Extract the [X, Y] coordinate from the center of the cell holding the provided text.  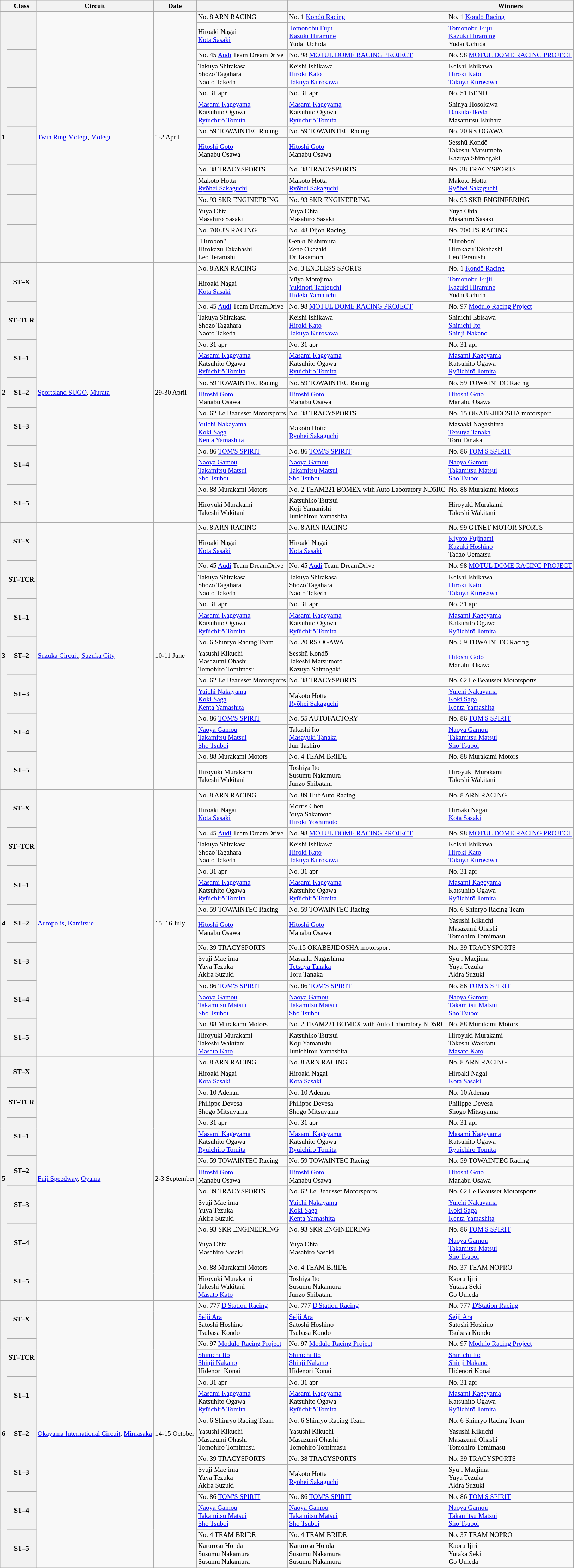
Circuit [94, 6]
No. 99 GTNET MOTOR SPORTS [511, 528]
Takashi Ito Masayuki Tanaka Jun Tashiro [367, 738]
1 [4, 137]
Winners [511, 6]
Kiyoto Fujinami Kazuki Hoshino Tadao Uematsu [511, 547]
No. 55 AUTOFACTORY [367, 719]
6 [4, 1434]
5 [4, 1179]
2-3 September [175, 1179]
Suzuka Circuit, Suzuka City [94, 656]
15–16 July [175, 923]
No. 51 BEND [511, 93]
10-11 June [175, 656]
Date [175, 6]
1-2 April [175, 137]
4 [4, 923]
Okayama International Circuit, Mimasaka [94, 1434]
Twin Ring Motegi, Motegi [94, 137]
Autopolis, Kamitsue [94, 923]
Genki Nishimura Zene Okazaki Dr.Takamori [367, 250]
Shinichi Ebisawa Shinichi Ito Shinji Nakano [511, 326]
Class [22, 6]
Masami Kageyama Katsuhito Ogawa Ryuichiro Tomita [367, 364]
29-30 April [175, 392]
2 [4, 392]
No. 89 HubAuto Racing [367, 795]
No. 48 Dijon Racing [367, 230]
Morris Chen Yuya Sakamoto Hiroki Yoshimoto [367, 814]
Sportsland SUGO, Murata [94, 392]
Shinya Hosokawa Daisuke Ikeda Masamitsu Ishihara [511, 112]
No. 3 ENDLESS SPORTS [367, 268]
14-15 October [175, 1434]
No.15 OKABEJIDOSHA motorsport [367, 948]
3 [4, 656]
Yūya Motojima Yukinori Taniguchi Hideki Yamauchi [367, 288]
Fuji Speedway, Oyama [94, 1179]
No. 15 OKABEJIDOSHA motorsport [511, 413]
